Return (x, y) of the center of cell containing provided text 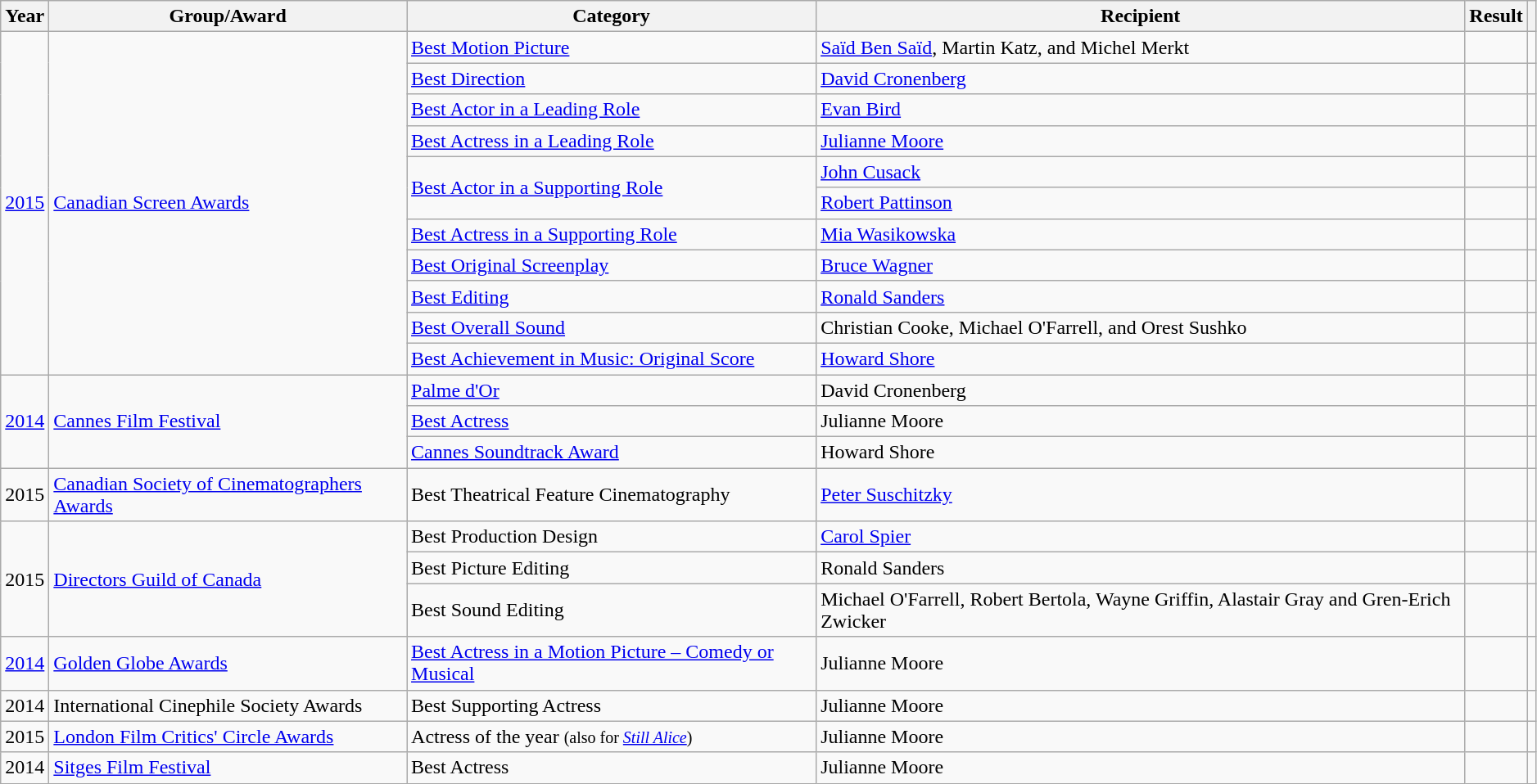
Year (25, 16)
Best Actor in a Supporting Role (612, 187)
Golden Globe Awards (228, 663)
Michael O'Farrell, Robert Bertola, Wayne Griffin, Alastair Gray and Gren-Erich Zwicker (1141, 611)
Palme d'Or (612, 390)
Category (612, 16)
Canadian Society of Cinematographers Awards (228, 494)
Best Direction (612, 79)
Recipient (1141, 16)
Best Actress in a Leading Role (612, 141)
Cannes Soundtrack Award (612, 453)
Canadian Screen Awards (228, 203)
London Film Critics' Circle Awards (228, 737)
Directors Guild of Canada (228, 579)
Peter Suschitzky (1141, 494)
Group/Award (228, 16)
Saïd Ben Saïd, Martin Katz, and Michel Merkt (1141, 47)
Best Production Design (612, 537)
Robert Pattinson (1141, 203)
Best Motion Picture (612, 47)
Best Theatrical Feature Cinematography (612, 494)
Mia Wasikowska (1141, 234)
Best Overall Sound (612, 327)
Best Editing (612, 296)
Best Actor in a Leading Role (612, 110)
Actress of the year (also for Still Alice) (612, 737)
Carol Spier (1141, 537)
Best Original Screenplay (612, 265)
Sitges Film Festival (228, 768)
John Cusack (1141, 172)
Best Sound Editing (612, 611)
Christian Cooke, Michael O'Farrell, and Orest Sushko (1141, 327)
Cannes Film Festival (228, 421)
International Cinephile Society Awards (228, 705)
Evan Bird (1141, 110)
Bruce Wagner (1141, 265)
Best Supporting Actress (612, 705)
Best Actress in a Motion Picture – Comedy or Musical (612, 663)
Best Picture Editing (612, 568)
Best Achievement in Music: Original Score (612, 358)
Best Actress in a Supporting Role (612, 234)
Result (1496, 16)
